Scan for the cell matching the given text and deliver its [X, Y] coordinate at center. 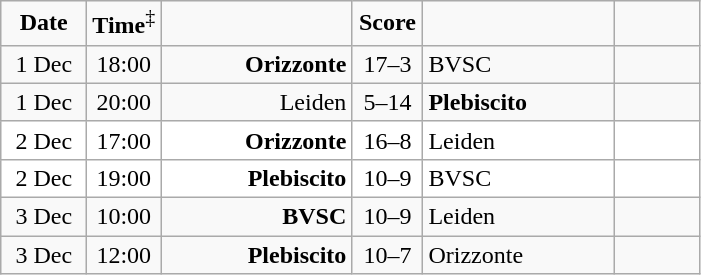
Score [388, 24]
17–3 [388, 64]
10:00 [124, 217]
10–7 [388, 255]
Date [44, 24]
17:00 [124, 140]
18:00 [124, 64]
5–14 [388, 102]
12:00 [124, 255]
19:00 [124, 178]
20:00 [124, 102]
Time‡ [124, 24]
16–8 [388, 140]
